Scan for the cell matching the given text and deliver its [X, Y] coordinate at center. 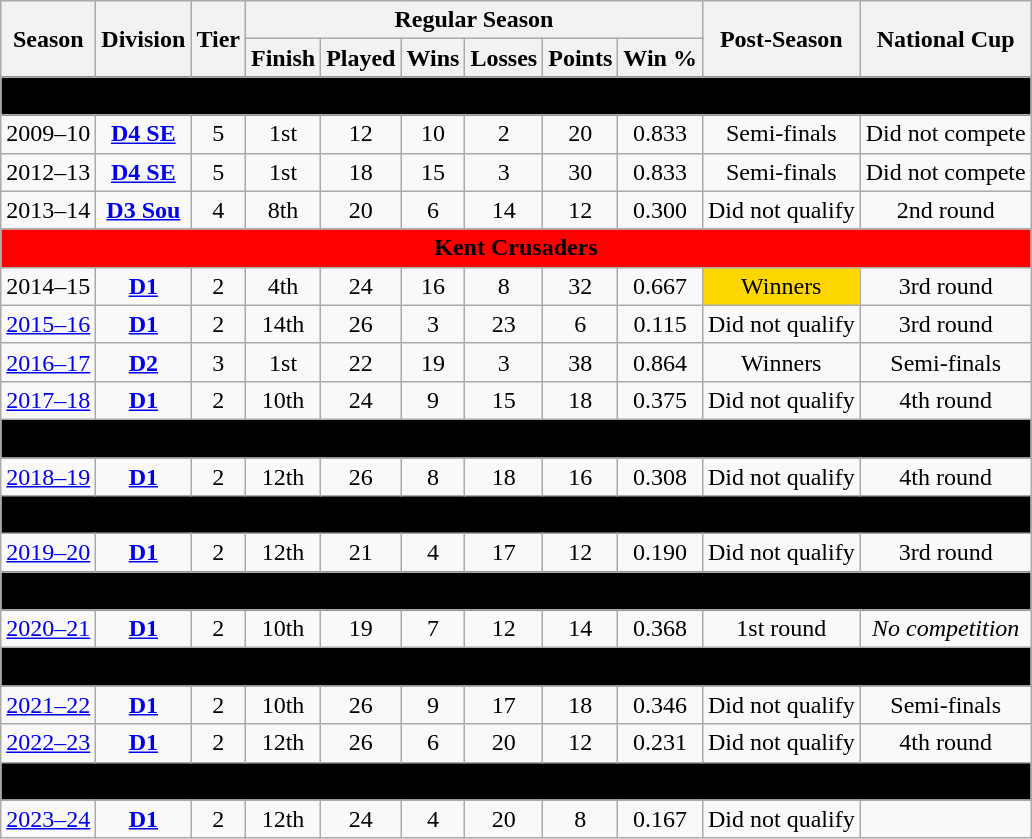
2016–17 [48, 362]
0.115 [660, 324]
Regular Season [474, 20]
2017–18 [48, 400]
2014–15 [48, 286]
4th [284, 286]
Kent Crusaders [516, 248]
Tier [218, 39]
0.300 [660, 210]
Win % [660, 58]
30 [580, 172]
2018–19 [48, 477]
2022–23 [48, 743]
Wins [433, 58]
0.167 [660, 819]
2021–22 [48, 705]
0.190 [660, 553]
7 [433, 629]
Losses [504, 58]
1st round [781, 629]
2009–10 [48, 134]
Season [48, 39]
8th [284, 210]
0.864 [660, 362]
38 [580, 362]
0.368 [660, 629]
14th [284, 324]
Division [144, 39]
0.231 [660, 743]
2012–13 [48, 172]
2015–16 [48, 324]
23 [504, 324]
22 [361, 362]
0.375 [660, 400]
D2 [144, 362]
2020–21 [48, 629]
2nd round [946, 210]
2023–24 [48, 819]
0.667 [660, 286]
Finish [284, 58]
National Cup [946, 39]
No competition [946, 629]
D3 Sou [144, 210]
London Lions II [516, 667]
Played [361, 58]
32 [580, 286]
Points [580, 58]
0.308 [660, 477]
BA London Lions [516, 591]
Barking Abbey Crusaders [516, 438]
10 [433, 134]
2013–14 [48, 210]
0.346 [660, 705]
21 [361, 553]
Post-Season [781, 39]
2019–20 [48, 553]
